Extract the [X, Y] coordinate from the center of the cell holding the provided text.  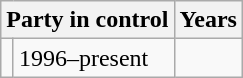
1996–present [94, 58]
Party in control [88, 20]
Years [208, 20]
